Output the (x, y) coordinate of the center of the cell containing the given text.  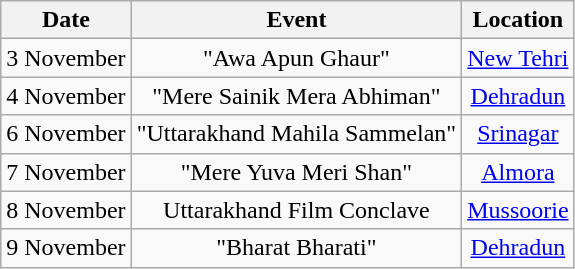
New Tehri (518, 58)
Srinagar (518, 134)
Mussoorie (518, 210)
Date (66, 20)
"Bharat Bharati" (296, 248)
7 November (66, 172)
Event (296, 20)
Location (518, 20)
3 November (66, 58)
Almora (518, 172)
8 November (66, 210)
"Awa Apun Ghaur" (296, 58)
"Mere Yuva Meri Shan" (296, 172)
Uttarakhand Film Conclave (296, 210)
9 November (66, 248)
"Uttarakhand Mahila Sammelan" (296, 134)
6 November (66, 134)
4 November (66, 96)
"Mere Sainik Mera Abhiman" (296, 96)
